From the cell containing the given text, extract its center point as (x, y) coordinate. 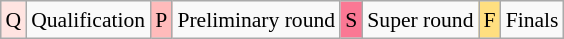
F (490, 20)
Finals (532, 20)
Qualification (88, 20)
Preliminary round (256, 20)
P (161, 20)
Super round (420, 20)
S (351, 20)
Q (13, 20)
